From the cell containing the given text, extract its center point as [X, Y] coordinate. 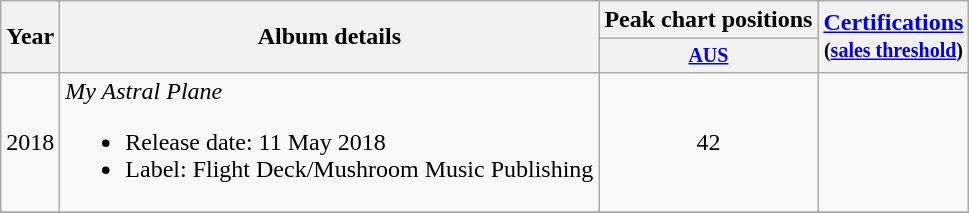
Certifications(sales threshold) [894, 37]
Year [30, 37]
My Astral PlaneRelease date: 11 May 2018Label: Flight Deck/Mushroom Music Publishing [330, 142]
AUS [708, 56]
Album details [330, 37]
2018 [30, 142]
Peak chart positions [708, 20]
42 [708, 142]
